Locate the cell with the specified text and output its (x, y) center coordinate. 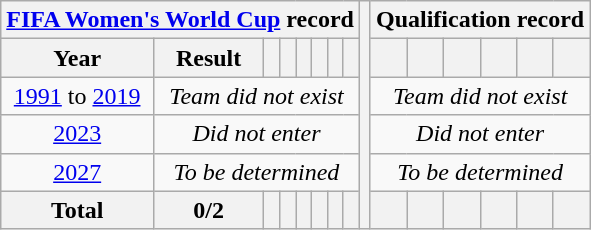
2027 (78, 172)
Result (209, 58)
FIFA Women's World Cup record (180, 20)
0/2 (209, 210)
1991 to 2019 (78, 96)
Year (78, 58)
2023 (78, 134)
Total (78, 210)
Qualification record (480, 20)
